Return [x, y] of the center of cell containing provided text 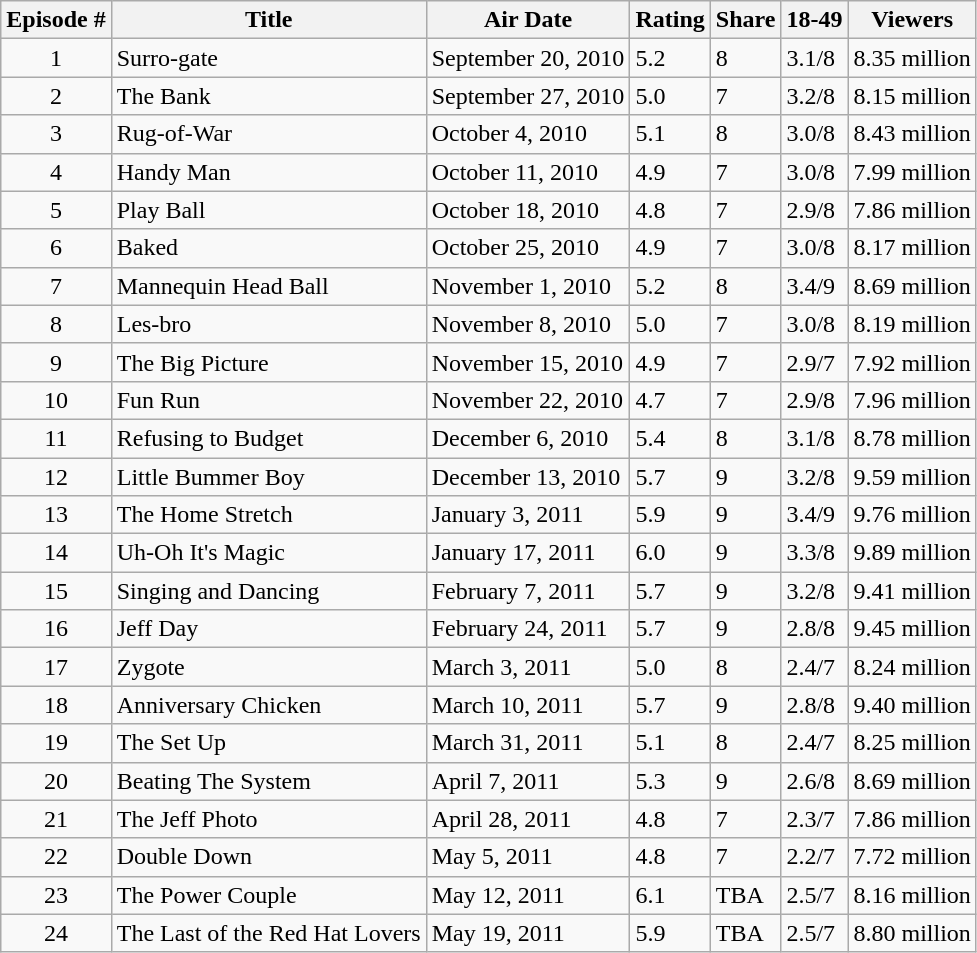
19 [56, 743]
Double Down [268, 857]
9.76 million [912, 515]
November 22, 2010 [528, 400]
5.4 [670, 438]
7.99 million [912, 172]
14 [56, 553]
December 13, 2010 [528, 477]
17 [56, 667]
The Power Couple [268, 895]
Share [746, 20]
8.78 million [912, 438]
8.25 million [912, 743]
November 1, 2010 [528, 286]
8.17 million [912, 248]
Title [268, 20]
Beating The System [268, 781]
11 [56, 438]
22 [56, 857]
6.0 [670, 553]
March 3, 2011 [528, 667]
23 [56, 895]
January 3, 2011 [528, 515]
13 [56, 515]
May 19, 2011 [528, 933]
21 [56, 819]
9.41 million [912, 591]
Play Ball [268, 210]
8.15 million [912, 96]
10 [56, 400]
April 7, 2011 [528, 781]
4.7 [670, 400]
Singing and Dancing [268, 591]
February 7, 2011 [528, 591]
April 28, 2011 [528, 819]
2.9/7 [814, 362]
2.3/7 [814, 819]
The Home Stretch [268, 515]
8.80 million [912, 933]
9.89 million [912, 553]
9.45 million [912, 629]
October 4, 2010 [528, 134]
5 [56, 210]
5.3 [670, 781]
October 25, 2010 [528, 248]
2 [56, 96]
16 [56, 629]
Mannequin Head Ball [268, 286]
Baked [268, 248]
October 18, 2010 [528, 210]
9.40 million [912, 705]
8.16 million [912, 895]
4 [56, 172]
3 [56, 134]
15 [56, 591]
January 17, 2011 [528, 553]
The Big Picture [268, 362]
The Jeff Photo [268, 819]
May 5, 2011 [528, 857]
November 15, 2010 [528, 362]
November 8, 2010 [528, 324]
Anniversary Chicken [268, 705]
Episode # [56, 20]
2.2/7 [814, 857]
The Bank [268, 96]
Handy Man [268, 172]
12 [56, 477]
Refusing to Budget [268, 438]
October 11, 2010 [528, 172]
Uh-Oh It's Magic [268, 553]
Rug-of-War [268, 134]
The Last of the Red Hat Lovers [268, 933]
December 6, 2010 [528, 438]
7.96 million [912, 400]
Surro-gate [268, 58]
24 [56, 933]
8.24 million [912, 667]
Little Bummer Boy [268, 477]
6.1 [670, 895]
8.35 million [912, 58]
7.72 million [912, 857]
March 31, 2011 [528, 743]
1 [56, 58]
Air Date [528, 20]
7.92 million [912, 362]
Jeff Day [268, 629]
18-49 [814, 20]
May 12, 2011 [528, 895]
18 [56, 705]
9.59 million [912, 477]
2.6/8 [814, 781]
20 [56, 781]
The Set Up [268, 743]
8.19 million [912, 324]
September 27, 2010 [528, 96]
Fun Run [268, 400]
8.43 million [912, 134]
3.3/8 [814, 553]
Zygote [268, 667]
Viewers [912, 20]
September 20, 2010 [528, 58]
Les-bro [268, 324]
March 10, 2011 [528, 705]
February 24, 2011 [528, 629]
6 [56, 248]
Rating [670, 20]
